Determine the (X, Y) coordinate at the center of the cell enclosing the given text.  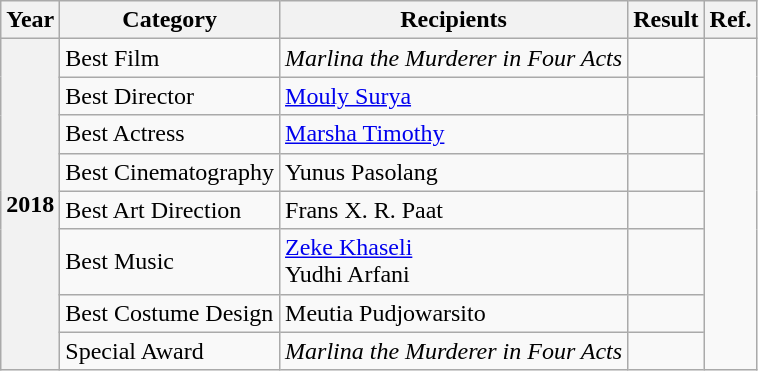
Category (170, 20)
Zeke KhaseliYudhi Arfani (454, 262)
Mouly Surya (454, 96)
Result (666, 20)
Frans X. R. Paat (454, 210)
Best Art Direction (170, 210)
Year (30, 20)
Ref. (730, 20)
Yunus Pasolang (454, 172)
Best Director (170, 96)
Meutia Pudjowarsito (454, 313)
Best Costume Design (170, 313)
2018 (30, 205)
Best Film (170, 58)
Best Cinematography (170, 172)
Best Actress (170, 134)
Special Award (170, 351)
Marsha Timothy (454, 134)
Recipients (454, 20)
Best Music (170, 262)
